Extract the (X, Y) coordinate from the center of the cell holding the provided text.  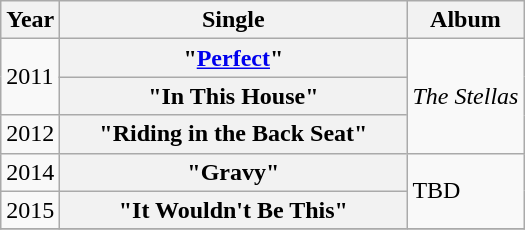
2014 (30, 172)
Album (466, 20)
2015 (30, 210)
"It Wouldn't Be This" (234, 210)
Single (234, 20)
"Riding in the Back Seat" (234, 134)
2011 (30, 77)
2012 (30, 134)
"Gravy" (234, 172)
"In This House" (234, 96)
Year (30, 20)
TBD (466, 191)
The Stellas (466, 96)
"Perfect" (234, 58)
